From the cell containing the given text, extract its center point as [X, Y] coordinate. 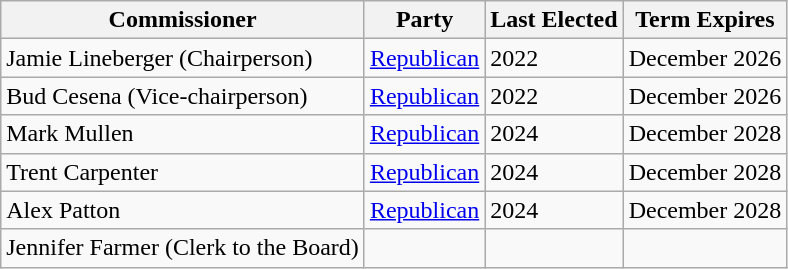
Jamie Lineberger (Chairperson) [183, 58]
Alex Patton [183, 210]
Bud Cesena (Vice-chairperson) [183, 96]
Party [424, 20]
Commissioner [183, 20]
Trent Carpenter [183, 172]
Jennifer Farmer (Clerk to the Board) [183, 248]
Term Expires [705, 20]
Last Elected [554, 20]
Mark Mullen [183, 134]
